Provide the (x, y) coordinate of the cell's center where the given text is located.  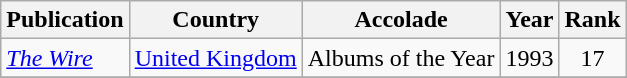
Albums of the Year (401, 58)
17 (592, 58)
The Wire (65, 58)
Country (216, 20)
Accolade (401, 20)
Publication (65, 20)
United Kingdom (216, 58)
1993 (530, 58)
Rank (592, 20)
Year (530, 20)
